Search for the cell housing the specified text and yield its [X, Y] center coordinate. 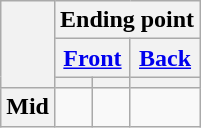
Ending point [126, 20]
Front [92, 58]
Mid [28, 107]
Back [164, 58]
